Return (X, Y) of the center of cell containing provided text 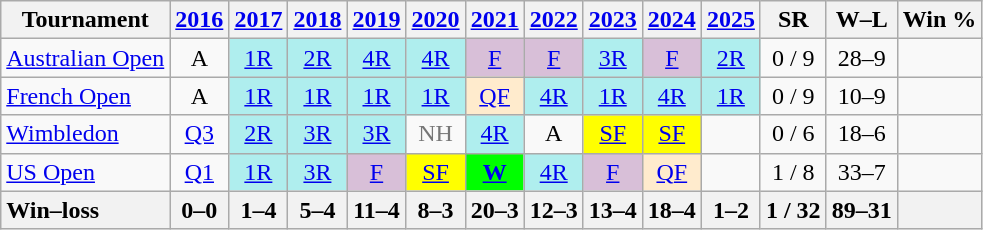
2021 (494, 20)
8–3 (436, 210)
18–6 (862, 134)
5–4 (318, 210)
Q1 (200, 172)
2019 (376, 20)
2022 (554, 20)
12–3 (554, 210)
11–4 (376, 210)
2017 (258, 20)
20–3 (494, 210)
0–0 (200, 210)
Australian Open (86, 58)
US Open (86, 172)
W–L (862, 20)
28–9 (862, 58)
2018 (318, 20)
Q3 (200, 134)
1–2 (730, 210)
0 / 6 (793, 134)
2025 (730, 20)
2020 (436, 20)
33–7 (862, 172)
10–9 (862, 96)
18–4 (672, 210)
1–4 (258, 210)
89–31 (862, 210)
2016 (200, 20)
SR (793, 20)
2023 (612, 20)
1 / 8 (793, 172)
13–4 (612, 210)
Tournament (86, 20)
2024 (672, 20)
Wimbledon (86, 134)
1 / 32 (793, 210)
NH (436, 134)
W (494, 172)
French Open (86, 96)
Win % (940, 20)
Win–loss (86, 210)
